Return [X, Y] of the center of cell containing provided text 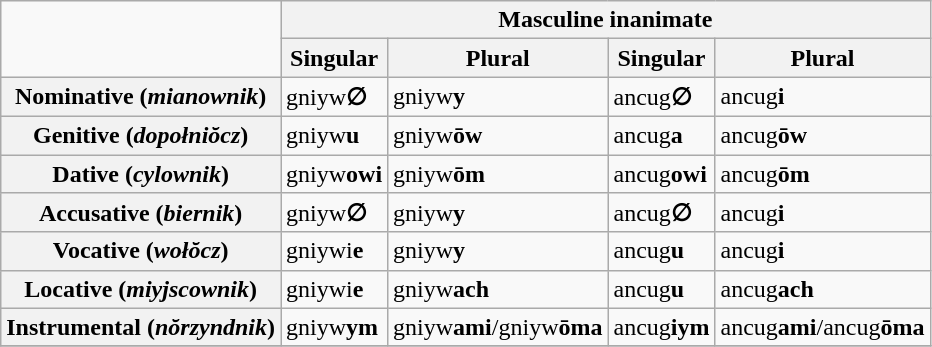
gniywōm [498, 173]
Vocative (wołŏcz) [141, 251]
ancugōm [822, 173]
Nominative (mianownik) [141, 97]
Locative (miyjscownik) [141, 289]
Genitive (dopołniŏcz) [141, 135]
ancugōw [822, 135]
Dative (cylownik) [141, 173]
ancugach [822, 289]
Masculine inanimate [606, 20]
gniywowi [334, 173]
gniywami/gniywōma [498, 327]
ancuga [662, 135]
ancugiym [662, 327]
gniywym [334, 327]
gniywu [334, 135]
ancugowi [662, 173]
ancugami/ancugōma [822, 327]
gniywōw [498, 135]
Accusative (biernik) [141, 213]
gniywach [498, 289]
Instrumental (nŏrzyndnik) [141, 327]
